Output the [X, Y] coordinate of the center of the cell containing the given text.  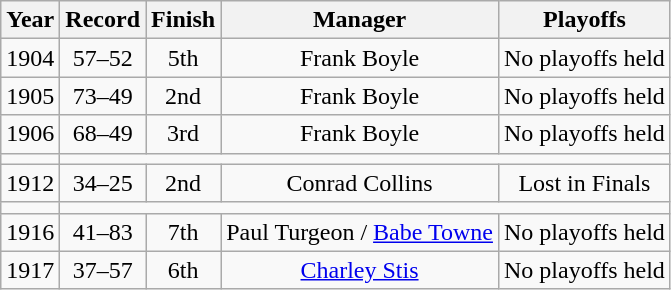
6th [184, 270]
Finish [184, 20]
Record [103, 20]
Playoffs [584, 20]
34–25 [103, 183]
37–57 [103, 270]
Year [30, 20]
1906 [30, 134]
Conrad Collins [360, 183]
41–83 [103, 232]
57–52 [103, 58]
1905 [30, 96]
73–49 [103, 96]
Paul Turgeon / Babe Towne [360, 232]
Lost in Finals [584, 183]
1912 [30, 183]
1917 [30, 270]
1916 [30, 232]
1904 [30, 58]
3rd [184, 134]
Charley Stis [360, 270]
68–49 [103, 134]
7th [184, 232]
Manager [360, 20]
5th [184, 58]
